Locate the cell with the specified text and output its (x, y) center coordinate. 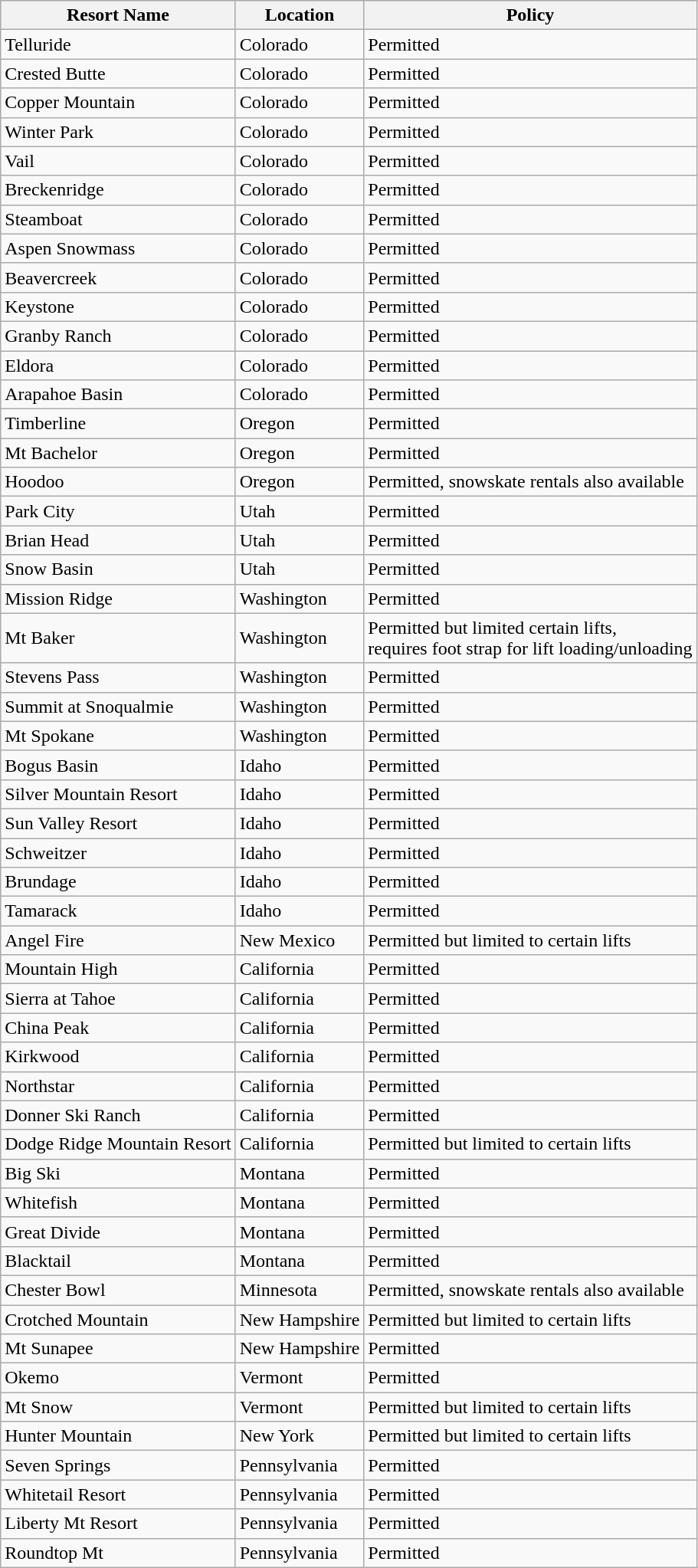
Blacktail (118, 1261)
Roundtop Mt (118, 1553)
Liberty Mt Resort (118, 1524)
Sun Valley Resort (118, 823)
Great Divide (118, 1232)
New Mexico (300, 940)
Kirkwood (118, 1057)
Keystone (118, 307)
Northstar (118, 1086)
Park City (118, 511)
Mt Spokane (118, 736)
Okemo (118, 1378)
Snow Basin (118, 569)
Dodge Ridge Mountain Resort (118, 1144)
Hoodoo (118, 482)
Permitted but limited certain lifts,requires foot strap for lift loading/unloading (530, 638)
Arapahoe Basin (118, 395)
Vail (118, 161)
Seven Springs (118, 1465)
Whitetail Resort (118, 1494)
Minnesota (300, 1290)
Silver Mountain Resort (118, 794)
Chester Bowl (118, 1290)
Granby Ranch (118, 336)
Aspen Snowmass (118, 248)
Brian Head (118, 540)
Beavercreek (118, 277)
Mountain High (118, 969)
Telluride (118, 44)
Mt Sunapee (118, 1349)
Stevens Pass (118, 677)
Brundage (118, 882)
New York (300, 1436)
Location (300, 15)
Schweitzer (118, 853)
Whitefish (118, 1202)
Sierra at Tahoe (118, 999)
Resort Name (118, 15)
Summit at Snoqualmie (118, 707)
Mt Bachelor (118, 453)
Copper Mountain (118, 103)
Timberline (118, 424)
Policy (530, 15)
Winter Park (118, 132)
Crested Butte (118, 74)
Big Ski (118, 1173)
Tamarack (118, 911)
Donner Ski Ranch (118, 1115)
Mt Snow (118, 1407)
Crotched Mountain (118, 1319)
Steamboat (118, 219)
Mission Ridge (118, 599)
Breckenridge (118, 190)
Angel Fire (118, 940)
Mt Baker (118, 638)
Eldora (118, 366)
Hunter Mountain (118, 1436)
China Peak (118, 1028)
Bogus Basin (118, 765)
